Capture the cell that displays the provided text and extract its [X, Y] central coordinate. 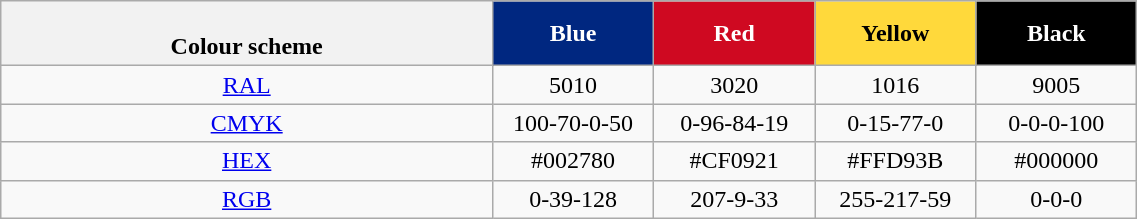
207-9-33 [734, 199]
Red [734, 34]
CMYK [247, 123]
RGB [247, 199]
255-217-59 [896, 199]
0-15-77-0 [896, 123]
#CF0921 [734, 161]
9005 [1056, 85]
#002780 [574, 161]
Yellow [896, 34]
#FFD93B [896, 161]
Colour scheme [247, 34]
Black [1056, 34]
#000000 [1056, 161]
5010 [574, 85]
3020 [734, 85]
100-70-0-50 [574, 123]
HEX [247, 161]
1016 [896, 85]
0-0-0-100 [1056, 123]
0-96-84-19 [734, 123]
0-39-128 [574, 199]
Blue [574, 34]
RAL [247, 85]
0-0-0 [1056, 199]
